Provide the [X, Y] coordinate of the cell's center where the given text is located.  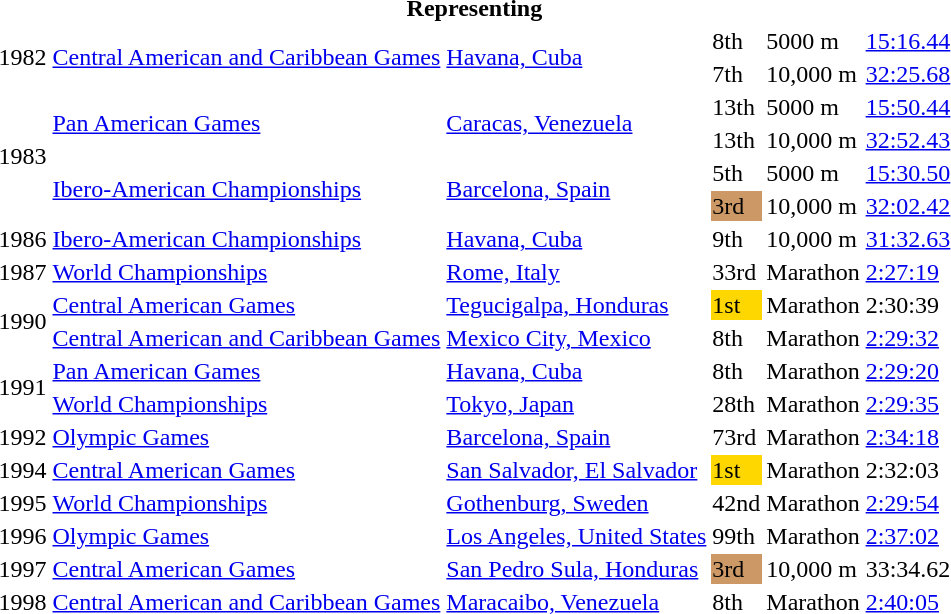
7th [736, 74]
73rd [736, 437]
33rd [736, 272]
28th [736, 404]
5th [736, 173]
42nd [736, 503]
San Salvador, El Salvador [576, 470]
9th [736, 239]
99th [736, 536]
Gothenburg, Sweden [576, 503]
Tokyo, Japan [576, 404]
Caracas, Venezuela [576, 124]
San Pedro Sula, Honduras [576, 569]
Tegucigalpa, Honduras [576, 305]
Los Angeles, United States [576, 536]
Rome, Italy [576, 272]
Mexico City, Mexico [576, 338]
